Search for the cell housing the specified text and yield its (x, y) center coordinate. 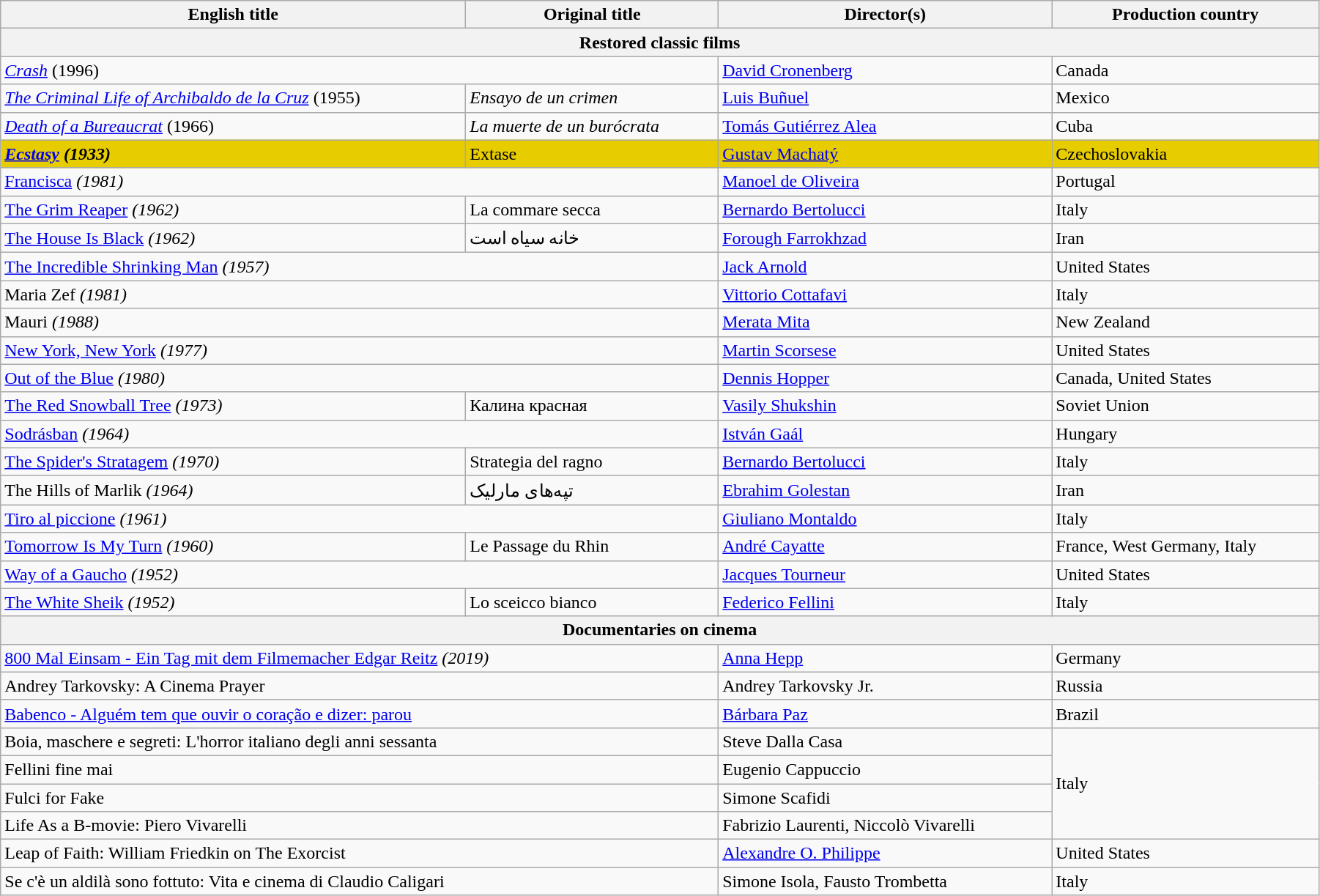
Alexandre O. Philippe (885, 854)
Sodrásban (1964) (360, 434)
The White Sheik (1952) (233, 602)
Crash (1996) (360, 70)
Director(s) (885, 15)
David Cronenberg (885, 70)
André Cayatte (885, 547)
Dennis Hopper (885, 378)
Portugal (1185, 182)
Se c'è un aldilà sono fottuto: Vita e cinema di Claudio Caligari (360, 881)
New Zealand (1185, 322)
Steve Dalla Casa (885, 741)
Giuliano Montaldo (885, 519)
Forough Farrokhzad (885, 238)
Cuba (1185, 126)
Mauri (1988) (360, 322)
English title (233, 15)
Life As a B-movie: Piero Vivarelli (360, 826)
Vittorio Cottafavi (885, 295)
The House Is Black (1962) (233, 238)
Andrey Tarkovsky: A Cinema Prayer (360, 686)
Boia, maschere e segreti: L'horror italiano degli anni sessanta (360, 741)
Fabrizio Laurenti, Niccolò Vivarelli (885, 826)
Simone Isola, Fausto Trombetta (885, 881)
Martin Scorsese (885, 350)
Eugenio Cappuccio (885, 769)
Merata Mita (885, 322)
La commare secca (592, 210)
Federico Fellini (885, 602)
Production country (1185, 15)
The Spider's Stratagem (1970) (233, 462)
Ebrahim Golestan (885, 490)
Fellini fine mai (360, 769)
Out of the Blue (1980) (360, 378)
Jacques Tourneur (885, 574)
Documentaries on cinema (660, 630)
Brazil (1185, 714)
István Gaál (885, 434)
800 Mal Einsam - Ein Tag mit dem Filmemacher Edgar Reitz (2019) (360, 658)
Babenco - Alguém tem que ouvir o coração e dizer: parou (360, 714)
New York, New York (1977) (360, 350)
Anna Hepp (885, 658)
The Incredible Shrinking Man (1957) (360, 267)
Andrey Tarkovsky Jr. (885, 686)
Tomorrow Is My Turn (1960) (233, 547)
Manoel de Oliveira (885, 182)
La muerte de un burócrata (592, 126)
The Grim Reaper (1962) (233, 210)
Czechoslovakia (1185, 154)
Death of a Bureaucrat (1966) (233, 126)
Original title (592, 15)
Mexico (1185, 98)
Maria Zef (1981) (360, 295)
خانه سیاه است (592, 238)
Калина красная (592, 406)
Russia (1185, 686)
Tomás Gutiérrez Alea (885, 126)
Canada, United States (1185, 378)
Luis Buñuel (885, 98)
تپه‌های مارلیک (592, 490)
Leap of Faith: William Friedkin on The Exorcist (360, 854)
Fulci for Fake (360, 798)
Way of a Gaucho (1952) (360, 574)
Simone Scafidi (885, 798)
Bárbara Paz (885, 714)
Jack Arnold (885, 267)
Soviet Union (1185, 406)
Le Passage du Rhin (592, 547)
Ecstasy (1933) (233, 154)
Vasily Shukshin (885, 406)
Hungary (1185, 434)
Germany (1185, 658)
Restored classic films (660, 42)
France, West Germany, Italy (1185, 547)
Ensayo de un crimen (592, 98)
The Hills of Marlik (1964) (233, 490)
Gustav Machatý (885, 154)
The Criminal Life of Archibaldo de la Cruz (1955) (233, 98)
Lo sceicco bianco (592, 602)
The Red Snowball Tree (1973) (233, 406)
Strategia del ragno (592, 462)
Canada (1185, 70)
Francisca (1981) (360, 182)
Extase (592, 154)
Tiro al piccione (1961) (360, 519)
